Return the [x, y] coordinate for the center point of the cell that contains the specified text.  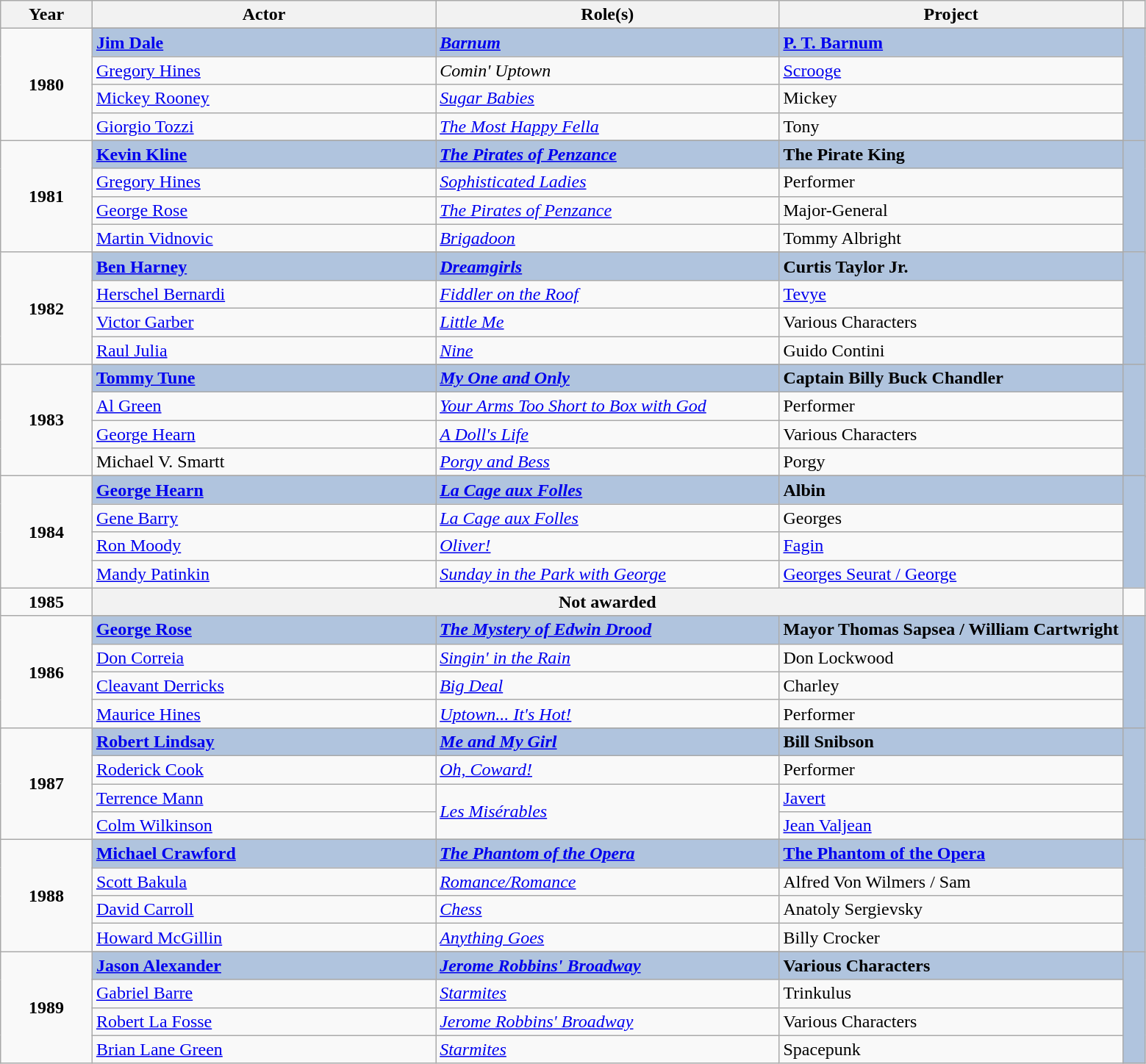
Project [951, 15]
Mayor Thomas Sapsea / William Cartwright [951, 630]
Oliver! [607, 546]
Al Green [263, 406]
Giorgio Tozzi [263, 126]
Nine [607, 351]
Alfred Von Wilmers / Sam [951, 882]
Major-General [951, 210]
P. T. Barnum [951, 43]
Little Me [607, 322]
Victor Garber [263, 322]
Howard McGillin [263, 938]
1982 [47, 308]
Anatoly Sergievsky [951, 910]
Tony [951, 126]
Ron Moody [263, 546]
Colm Wilkinson [263, 826]
Brigadoon [607, 238]
1988 [47, 896]
Actor [263, 15]
Billy Crocker [951, 938]
Gabriel Barre [263, 993]
1985 [47, 602]
Scott Bakula [263, 882]
1981 [47, 196]
Robert Lindsay [263, 741]
My One and Only [607, 378]
Brian Lane Green [263, 1049]
Georges Seurat / George [951, 574]
Singin' in the Rain [607, 658]
1984 [47, 532]
Oh, Coward! [607, 769]
David Carroll [263, 910]
The Mystery of Edwin Drood [607, 630]
Roderick Cook [263, 769]
Trinkulus [951, 993]
Kevin Kline [263, 154]
Your Arms Too Short to Box with God [607, 406]
Tevye [951, 294]
Terrence Mann [263, 797]
Les Misérables [607, 811]
Barnum [607, 43]
Scrooge [951, 71]
A Doll's Life [607, 434]
Role(s) [607, 15]
Maurice Hines [263, 713]
Cleavant Derricks [263, 686]
The Pirate King [951, 154]
Me and My Girl [607, 741]
1983 [47, 420]
Uptown... It's Hot! [607, 713]
Comin' Uptown [607, 71]
Albin [951, 490]
Porgy [951, 462]
Jason Alexander [263, 966]
Michael V. Smartt [263, 462]
Mandy Patinkin [263, 574]
Chess [607, 910]
Jim Dale [263, 43]
Sunday in the Park with George [607, 574]
1980 [47, 85]
Tommy Tune [263, 378]
Dreamgirls [607, 266]
1989 [47, 1007]
Spacepunk [951, 1049]
Michael Crawford [263, 854]
Porgy and Bess [607, 462]
Georges [951, 518]
Herschel Bernardi [263, 294]
Sugar Babies [607, 98]
The Most Happy Fella [607, 126]
Robert La Fosse [263, 1021]
Guido Contini [951, 351]
Not awarded [607, 602]
Mickey Rooney [263, 98]
1986 [47, 672]
Don Lockwood [951, 658]
Ben Harney [263, 266]
Romance/Romance [607, 882]
Charley [951, 686]
Jean Valjean [951, 826]
Bill Snibson [951, 741]
Fagin [951, 546]
Gene Barry [263, 518]
Javert [951, 797]
Tommy Albright [951, 238]
Captain Billy Buck Chandler [951, 378]
Martin Vidnovic [263, 238]
Fiddler on the Roof [607, 294]
Year [47, 15]
Anything Goes [607, 938]
Don Correia [263, 658]
Curtis Taylor Jr. [951, 266]
Raul Julia [263, 351]
1987 [47, 783]
Mickey [951, 98]
Big Deal [607, 686]
Sophisticated Ladies [607, 182]
